Extract the (X, Y) coordinate from the center of the cell holding the provided text.  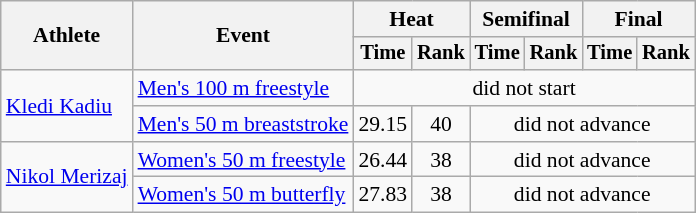
Event (244, 36)
Kledi Kadiu (67, 106)
Men's 100 m freestyle (244, 88)
Women's 50 m butterfly (244, 195)
27.83 (382, 195)
Final (638, 19)
29.15 (382, 124)
40 (441, 124)
Nikol Merizaj (67, 178)
Women's 50 m freestyle (244, 160)
Heat (411, 19)
26.44 (382, 160)
Semifinal (526, 19)
Men's 50 m breaststroke (244, 124)
Athlete (67, 36)
did not start (524, 88)
